Provide the (x, y) coordinate of the cell's center where the given text is located.  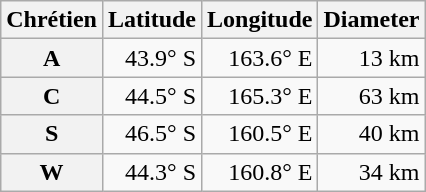
C (52, 96)
40 km (372, 134)
160.5° E (260, 134)
Diameter (372, 20)
43.9° S (152, 58)
W (52, 172)
165.3° E (260, 96)
44.5° S (152, 96)
44.3° S (152, 172)
163.6° E (260, 58)
13 km (372, 58)
S (52, 134)
160.8° E (260, 172)
34 km (372, 172)
46.5° S (152, 134)
Latitude (152, 20)
Longitude (260, 20)
A (52, 58)
63 km (372, 96)
Chrétien (52, 20)
